Detect which cell encompasses the target text, then output its (x, y) center coordinate. 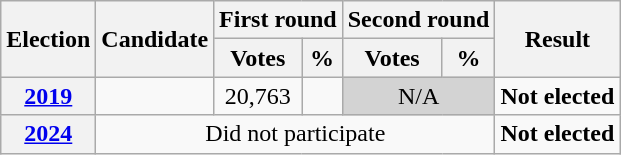
20,763 (258, 96)
Did not participate (296, 134)
Election (48, 39)
N/A (418, 96)
2024 (48, 134)
Candidate (155, 39)
2019 (48, 96)
First round (278, 20)
Second round (418, 20)
Result (558, 39)
